Search for the cell housing the specified text and yield its [x, y] center coordinate. 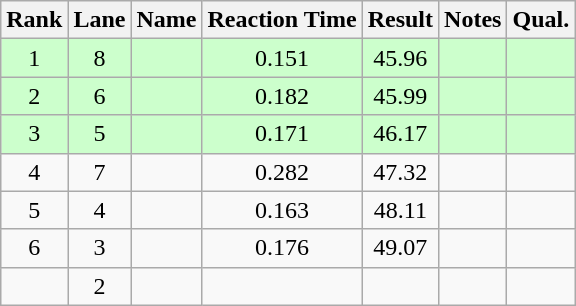
Reaction Time [282, 20]
45.96 [400, 58]
Result [400, 20]
Rank [34, 20]
8 [100, 58]
47.32 [400, 172]
48.11 [400, 210]
0.171 [282, 134]
45.99 [400, 96]
Name [166, 20]
0.176 [282, 248]
7 [100, 172]
46.17 [400, 134]
0.151 [282, 58]
Qual. [541, 20]
0.182 [282, 96]
0.163 [282, 210]
49.07 [400, 248]
Notes [473, 20]
1 [34, 58]
Lane [100, 20]
0.282 [282, 172]
